For the text-containing cell, return its midpoint in (x, y) coordinate format. 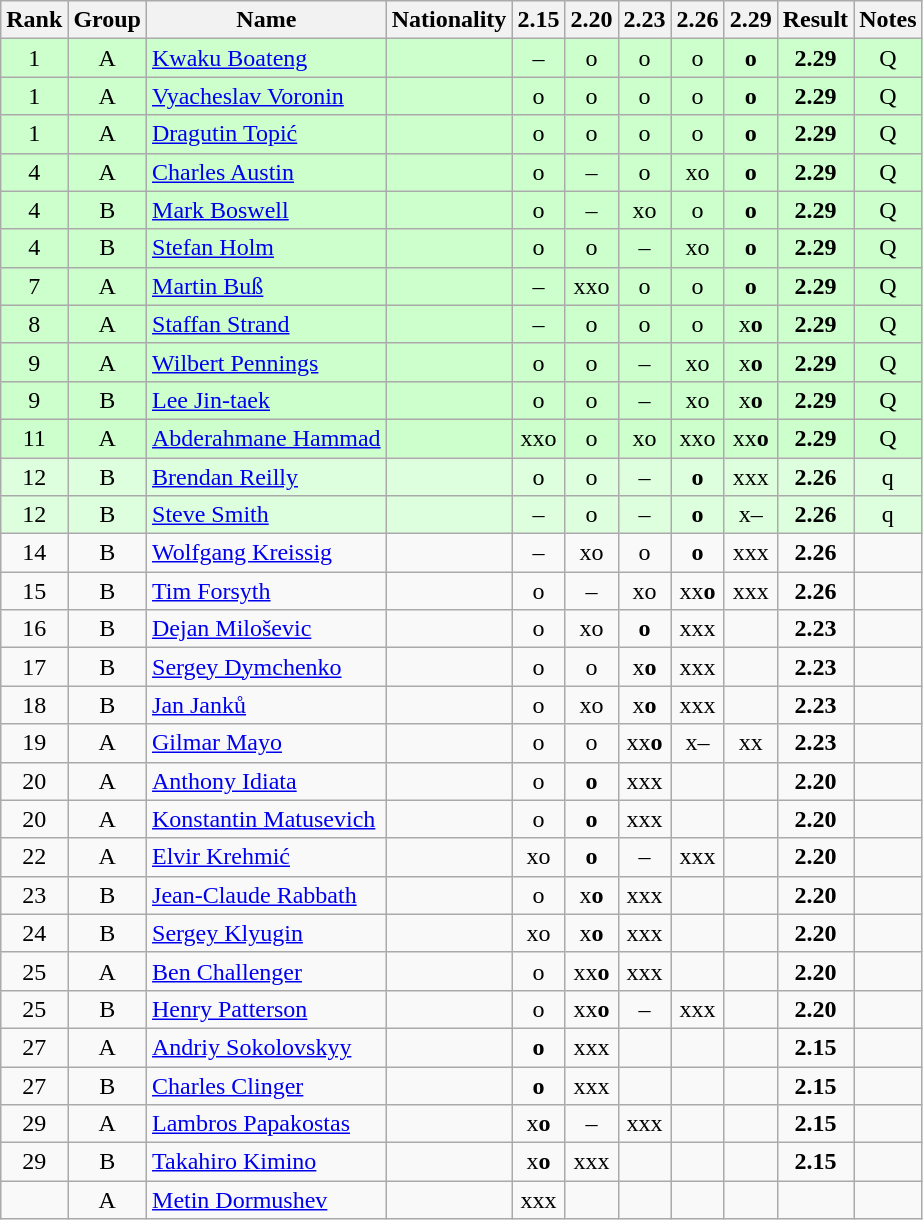
Lambros Papakostas (267, 1124)
7 (34, 286)
18 (34, 705)
Takahiro Kimino (267, 1162)
Kwaku Boateng (267, 58)
Metin Dormushev (267, 1200)
Abderahmane Hammad (267, 438)
17 (34, 667)
Charles Clinger (267, 1085)
Steve Smith (267, 515)
Gilmar Mayo (267, 743)
Andriy Sokolovskyy (267, 1047)
14 (34, 553)
Group (108, 20)
19 (34, 743)
Anthony Idiata (267, 781)
Staffan Strand (267, 324)
Tim Forsyth (267, 591)
24 (34, 933)
Mark Boswell (267, 210)
Stefan Holm (267, 248)
Konstantin Matusevich (267, 819)
Nationality (449, 20)
15 (34, 591)
Dejan Miloševic (267, 629)
Wolfgang Kreissig (267, 553)
Wilbert Pennings (267, 362)
Ben Challenger (267, 971)
Sergey Dymchenko (267, 667)
Dragutin Topić (267, 134)
Name (267, 20)
Sergey Klyugin (267, 933)
Vyacheslav Voronin (267, 96)
Martin Buß (267, 286)
Jan Janků (267, 705)
Lee Jin-taek (267, 400)
16 (34, 629)
22 (34, 857)
8 (34, 324)
Henry Patterson (267, 1009)
23 (34, 895)
Elvir Krehmić (267, 857)
xx (750, 743)
Rank (34, 20)
Result (815, 20)
Charles Austin (267, 172)
Brendan Reilly (267, 477)
11 (34, 438)
Jean-Claude Rabbath (267, 895)
Notes (888, 20)
